Provide the [x, y] coordinate of the cell's center where the given text is located.  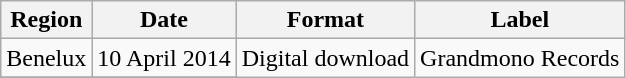
Date [164, 20]
Format [325, 20]
Benelux [46, 58]
Region [46, 20]
Digital download [325, 58]
Label [520, 20]
10 April 2014 [164, 58]
Grandmono Records [520, 58]
